Search for the cell housing the specified text and yield its (X, Y) center coordinate. 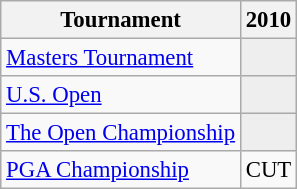
2010 (268, 20)
U.S. Open (121, 95)
Tournament (121, 20)
Masters Tournament (121, 58)
The Open Championship (121, 133)
CUT (268, 170)
PGA Championship (121, 170)
